Capture the cell that displays the provided text and extract its (X, Y) central coordinate. 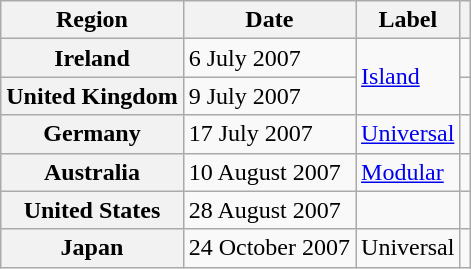
United States (92, 210)
28 August 2007 (269, 210)
10 August 2007 (269, 172)
Region (92, 20)
17 July 2007 (269, 134)
United Kingdom (92, 96)
Island (408, 77)
Japan (92, 248)
9 July 2007 (269, 96)
Germany (92, 134)
24 October 2007 (269, 248)
Label (408, 20)
Date (269, 20)
Modular (408, 172)
Ireland (92, 58)
Australia (92, 172)
6 July 2007 (269, 58)
